Determine the (X, Y) coordinate at the center of the cell enclosing the given text.  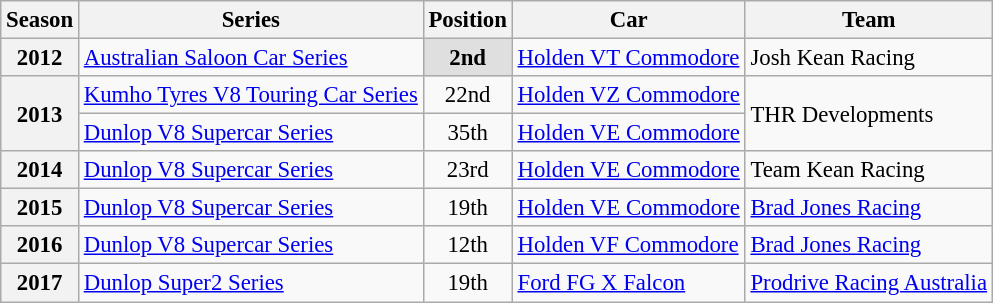
23rd (468, 170)
Team (868, 20)
2013 (40, 114)
Car (628, 20)
2nd (468, 58)
Kumho Tyres V8 Touring Car Series (250, 95)
12th (468, 245)
Australian Saloon Car Series (250, 58)
Josh Kean Racing (868, 58)
Holden VF Commodore (628, 245)
Holden VT Commodore (628, 58)
Ford FG X Falcon (628, 283)
2017 (40, 283)
Dunlop Super2 Series (250, 283)
Series (250, 20)
Position (468, 20)
Prodrive Racing Australia (868, 283)
22nd (468, 95)
2015 (40, 208)
2014 (40, 170)
2012 (40, 58)
Holden VZ Commodore (628, 95)
Team Kean Racing (868, 170)
2016 (40, 245)
35th (468, 133)
Season (40, 20)
THR Developments (868, 114)
